Return (x, y) of the center of cell containing provided text 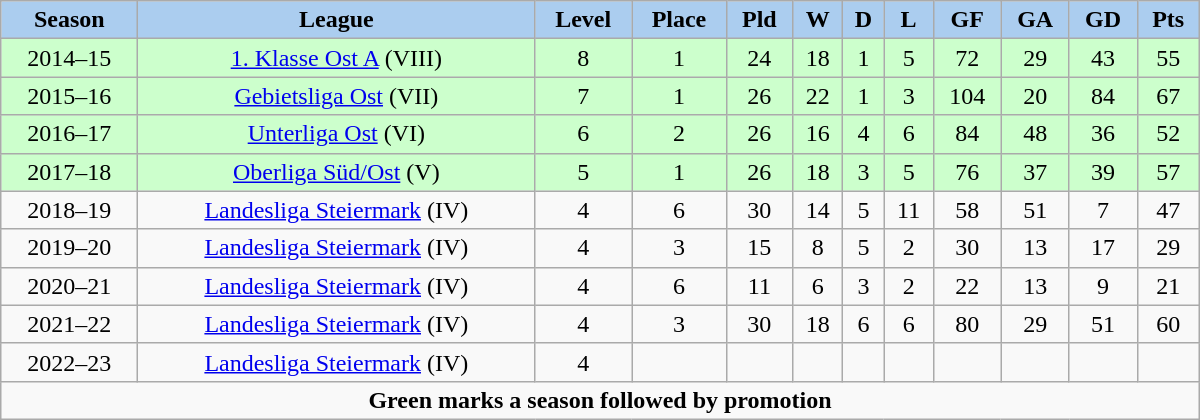
1. Klasse Ost A (VIII) (336, 58)
57 (1168, 172)
2015–16 (70, 96)
36 (1103, 134)
39 (1103, 172)
Green marks a season followed by promotion (600, 400)
20 (1035, 96)
League (336, 20)
24 (759, 58)
2017–18 (70, 172)
2020–21 (70, 286)
16 (818, 134)
Place (680, 20)
2022–23 (70, 362)
43 (1103, 58)
D (864, 20)
2021–22 (70, 324)
37 (1035, 172)
104 (967, 96)
2018–19 (70, 210)
47 (1168, 210)
Season (70, 20)
67 (1168, 96)
Pts (1168, 20)
Oberliga Süd/Ost (V) (336, 172)
21 (1168, 286)
Pld (759, 20)
55 (1168, 58)
48 (1035, 134)
52 (1168, 134)
15 (759, 248)
58 (967, 210)
76 (967, 172)
Level (584, 20)
72 (967, 58)
60 (1168, 324)
GF (967, 20)
14 (818, 210)
9 (1103, 286)
2019–20 (70, 248)
W (818, 20)
17 (1103, 248)
GD (1103, 20)
GA (1035, 20)
L (908, 20)
80 (967, 324)
Unterliga Ost (VI) (336, 134)
2016–17 (70, 134)
2014–15 (70, 58)
Gebietsliga Ost (VII) (336, 96)
